Determine the [X, Y] coordinate at the center of the cell enclosing the given text.  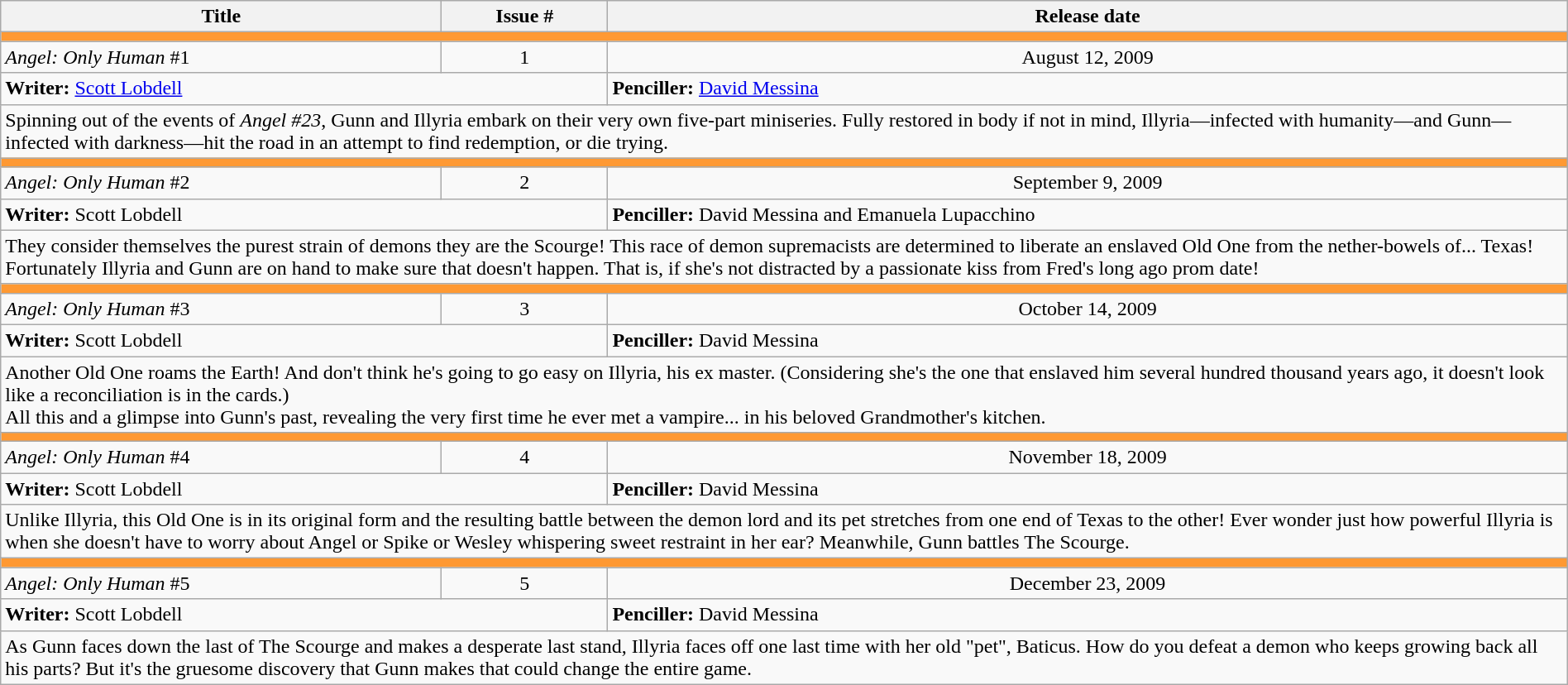
3 [524, 309]
August 12, 2009 [1088, 57]
October 14, 2009 [1088, 309]
Angel: Only Human #3 [222, 309]
Angel: Only Human #5 [222, 583]
Penciller: David Messina and Emanuela Lupacchino [1088, 214]
1 [524, 57]
Title [222, 17]
Issue # [524, 17]
2 [524, 183]
4 [524, 457]
Angel: Only Human #4 [222, 457]
Angel: Only Human #2 [222, 183]
December 23, 2009 [1088, 583]
November 18, 2009 [1088, 457]
Release date [1088, 17]
Angel: Only Human #1 [222, 57]
5 [524, 583]
September 9, 2009 [1088, 183]
